From the cell containing the given text, extract its center point as [x, y] coordinate. 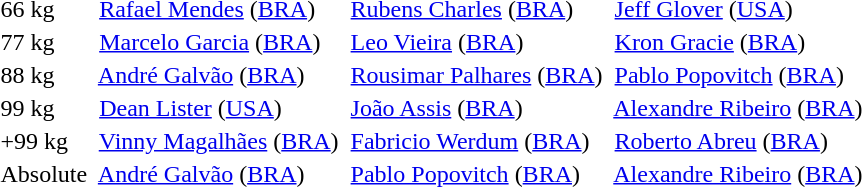
Vinny Magalhães (BRA) [216, 141]
João Assis (BRA) [474, 108]
Marcelo Garcia (BRA) [216, 42]
Dean Lister (USA) [216, 108]
Leo Vieira (BRA) [474, 42]
André Galvão (BRA) [216, 75]
Rousimar Palhares (BRA) [474, 75]
Fabricio Werdum (BRA) [474, 141]
